Return [x, y] of the center of cell containing provided text 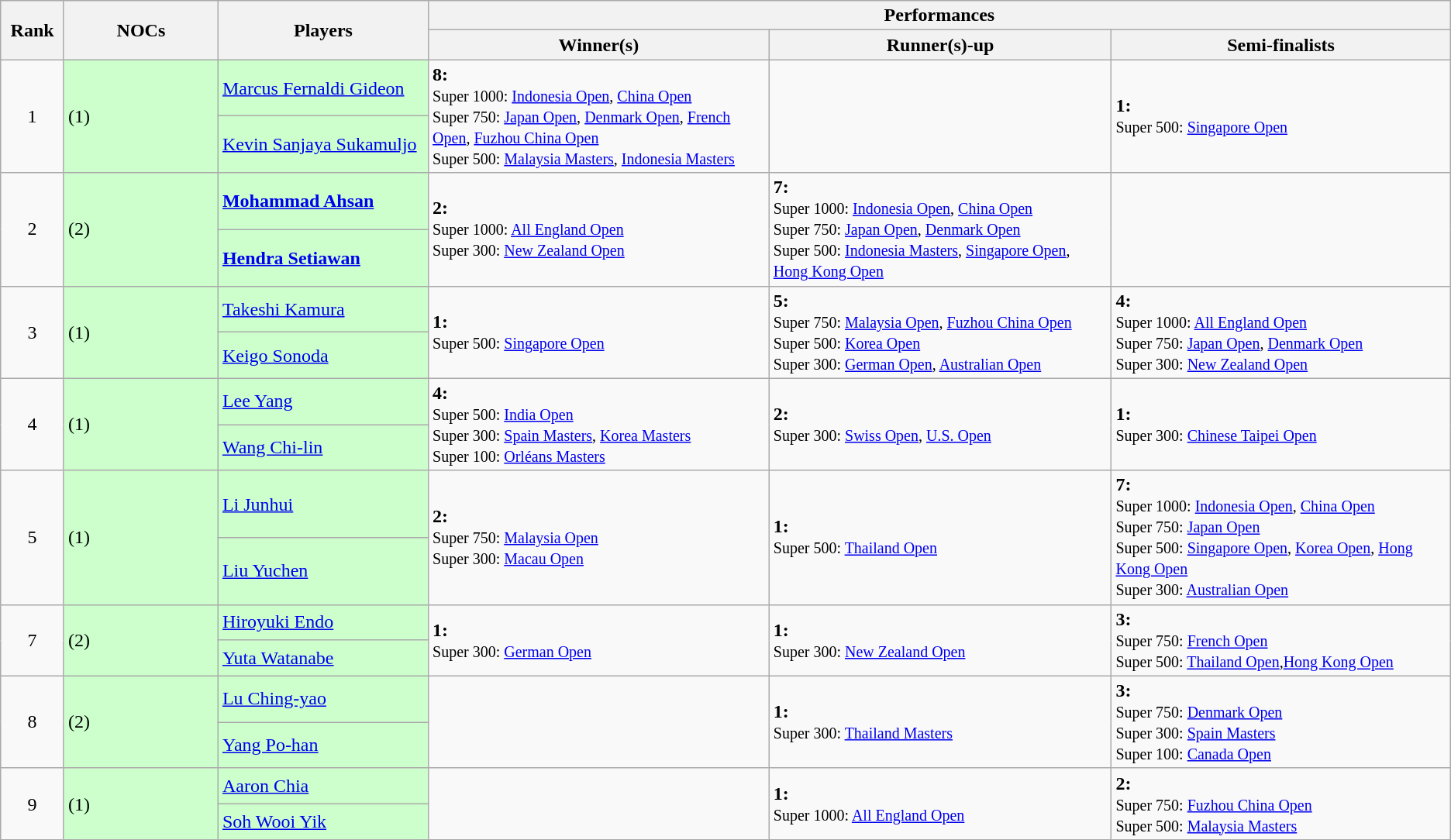
3:Super 750: Denmark OpenSuper 300: Spain MastersSuper 100: Canada Open [1280, 722]
Performances [939, 15]
7:Super 1000: Indonesia Open, China OpenSuper 750: Japan Open, Denmark OpenSuper 500: Indonesia Masters, Singapore Open, Hong Kong Open [940, 229]
Yuta Watanabe [322, 658]
1:Super 500: Thailand Open [940, 538]
Mohammad Ahsan [322, 201]
2:Super 300: Swiss Open, U.S. Open [940, 425]
9 [33, 804]
Lu Ching-yao [322, 699]
5:Super 750: Malaysia Open, Fuzhou China OpenSuper 500: Korea OpenSuper 300: German Open, Australian Open [940, 332]
Rank [33, 30]
5 [33, 538]
Keigo Sonoda [322, 356]
1 [33, 116]
Hendra Setiawan [322, 257]
NOCs [141, 30]
Hiroyuki Endo [322, 622]
Liu Yuchen [322, 572]
8 [33, 722]
Yang Po-han [322, 745]
Lee Yang [322, 401]
1:Super 1000: All England Open [940, 804]
1:Super 300: Chinese Taipei Open [1280, 425]
Runner(s)-up [940, 45]
2:Super 1000: All England OpenSuper 300: New Zealand Open [599, 229]
2:Super 750: Fuzhou China OpenSuper 500: Malaysia Masters [1280, 804]
1:Super 300: Thailand Masters [940, 722]
Takeshi Kamura [322, 309]
Winner(s) [599, 45]
Semi-finalists [1280, 45]
Soh Wooi Yik [322, 821]
3:Super 750: French OpenSuper 500: Thailand Open,Hong Kong Open [1280, 640]
1:Super 300: New Zealand Open [940, 640]
1:Super 300: German Open [599, 640]
Players [322, 30]
4:Super 1000: All England OpenSuper 750: Japan Open, Denmark OpenSuper 300: New Zealand Open [1280, 332]
3 [33, 332]
Wang Chi-lin [322, 448]
7 [33, 640]
2:Super 750: Malaysia OpenSuper 300: Macau Open [599, 538]
Marcus Fernaldi Gideon [322, 88]
7:Super 1000: Indonesia Open, China OpenSuper 750: Japan OpenSuper 500: Singapore Open, Korea Open, Hong Kong OpenSuper 300: Australian Open [1280, 538]
Kevin Sanjaya Sukamuljo [322, 144]
Li Junhui [322, 504]
4:Super 500: India OpenSuper 300: Spain Masters, Korea MastersSuper 100: Orléans Masters [599, 425]
2 [33, 229]
Aaron Chia [322, 786]
4 [33, 425]
